Capture the cell that displays the provided text and extract its [x, y] central coordinate. 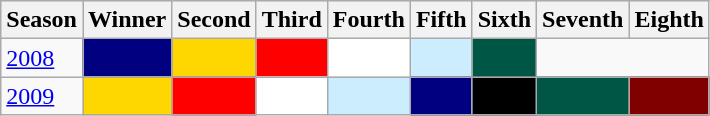
2008 [42, 58]
Sixth [504, 20]
Seventh [583, 20]
Fifth [441, 20]
Third [292, 20]
Eighth [669, 20]
Second [214, 20]
Season [42, 20]
Fourth [368, 20]
2009 [42, 96]
Winner [126, 20]
